From the cell containing the given text, extract its center point as (X, Y) coordinate. 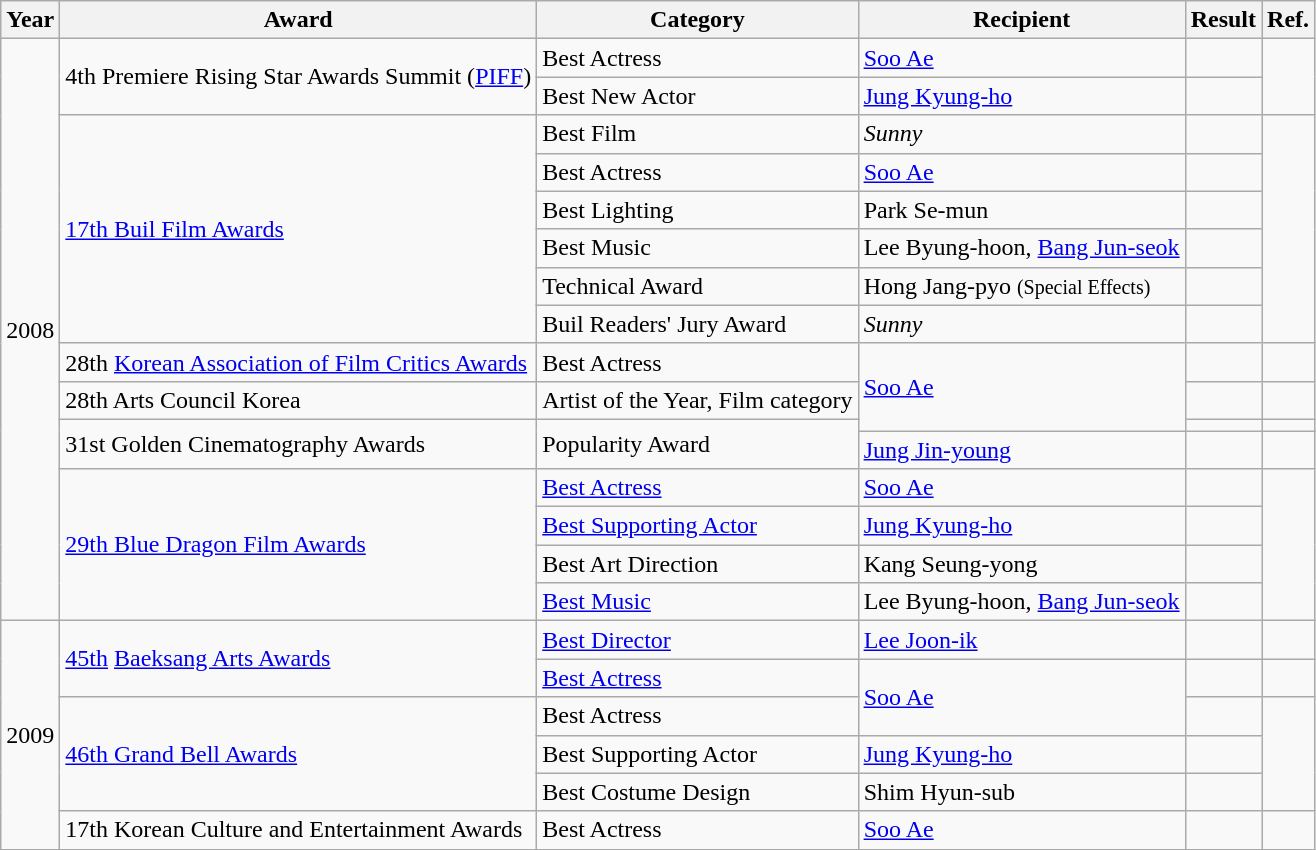
2008 (30, 330)
45th Baeksang Arts Awards (298, 659)
46th Grand Bell Awards (298, 754)
4th Premiere Rising Star Awards Summit (PIFF) (298, 77)
17th Buil Film Awards (298, 229)
Year (30, 20)
28th Korean Association of Film Critics Awards (298, 362)
Result (1223, 20)
Recipient (1022, 20)
29th Blue Dragon Film Awards (298, 545)
17th Korean Culture and Entertainment Awards (298, 830)
Ref. (1288, 20)
Best Costume Design (698, 792)
Park Se-mun (1022, 210)
Technical Award (698, 286)
Shim Hyun-sub (1022, 792)
Best Director (698, 640)
Category (698, 20)
28th Arts Council Korea (298, 400)
Kang Seung-yong (1022, 564)
Lee Joon-ik (1022, 640)
Best Art Direction (698, 564)
2009 (30, 735)
31st Golden Cinematography Awards (298, 444)
Best Film (698, 134)
Artist of the Year, Film category (698, 400)
Buil Readers' Jury Award (698, 324)
Jung Jin-young (1022, 449)
Best Lighting (698, 210)
Popularity Award (698, 444)
Best New Actor (698, 96)
Award (298, 20)
Hong Jang-pyo (Special Effects) (1022, 286)
